Output the [X, Y] coordinate of the center of the cell containing the given text.  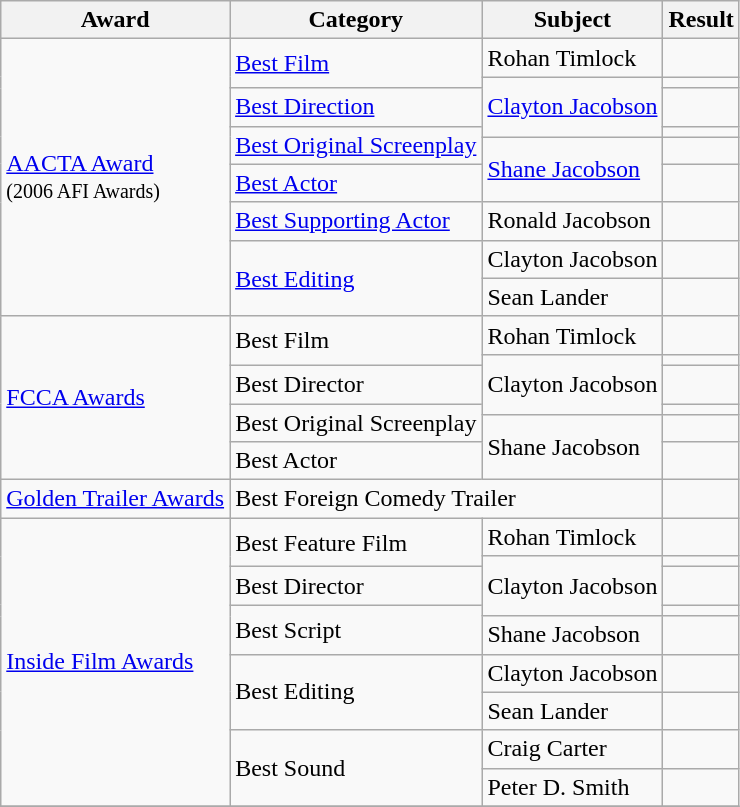
Best Supporting Actor [356, 221]
Golden Trailer Awards [116, 499]
FCCA Awards [116, 398]
Ronald Jacobson [572, 221]
Award [116, 20]
Best Script [356, 630]
Craig Carter [572, 749]
Subject [572, 20]
Peter D. Smith [572, 787]
Best Direction [356, 107]
AACTA Award(2006 AFI Awards) [116, 178]
Best Feature Film [356, 542]
Category [356, 20]
Best Sound [356, 768]
Inside Film Awards [116, 662]
Result [701, 20]
Best Foreign Comedy Trailer [446, 499]
